Scan for the cell matching the given text and deliver its [X, Y] coordinate at center. 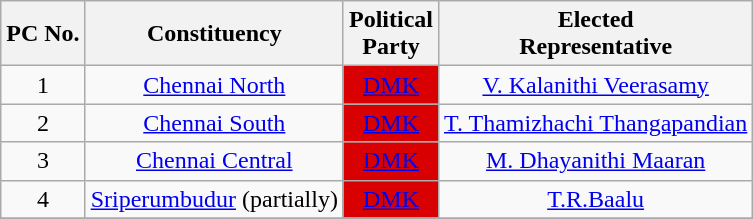
Constituency [214, 34]
T.R.Baalu [596, 199]
Chennai Central [214, 161]
M. Dhayanithi Maaran [596, 161]
4 [43, 199]
Chennai South [214, 123]
3 [43, 161]
Elected Representative [596, 34]
2 [43, 123]
Sriperumbudur (partially) [214, 199]
Chennai North [214, 85]
Political Party [390, 34]
T. Thamizhachi Thangapandian [596, 123]
PC No. [43, 34]
V. Kalanithi Veerasamy [596, 85]
1 [43, 85]
